Provide the [X, Y] coordinate of the cell's center where the given text is located.  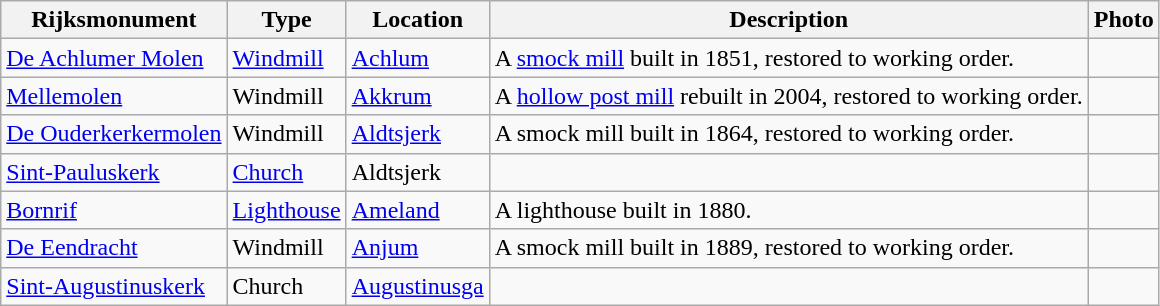
A smock mill built in 1889, restored to working order. [788, 248]
A smock mill built in 1851, restored to working order. [788, 58]
Achlum [418, 58]
Bornrif [114, 210]
Akkrum [418, 96]
Location [418, 20]
Description [788, 20]
Augustinusga [418, 286]
Sint-Augustinuskerk [114, 286]
Photo [1124, 20]
Rijksmonument [114, 20]
Sint-Pauluskerk [114, 172]
A hollow post mill rebuilt in 2004, restored to working order. [788, 96]
Anjum [418, 248]
Mellemolen [114, 96]
A lighthouse built in 1880. [788, 210]
De Achlumer Molen [114, 58]
Ameland [418, 210]
Type [286, 20]
Lighthouse [286, 210]
A smock mill built in 1864, restored to working order. [788, 134]
De Eendracht [114, 248]
De Ouderkerkermolen [114, 134]
